Search for the cell housing the specified text and yield its (x, y) center coordinate. 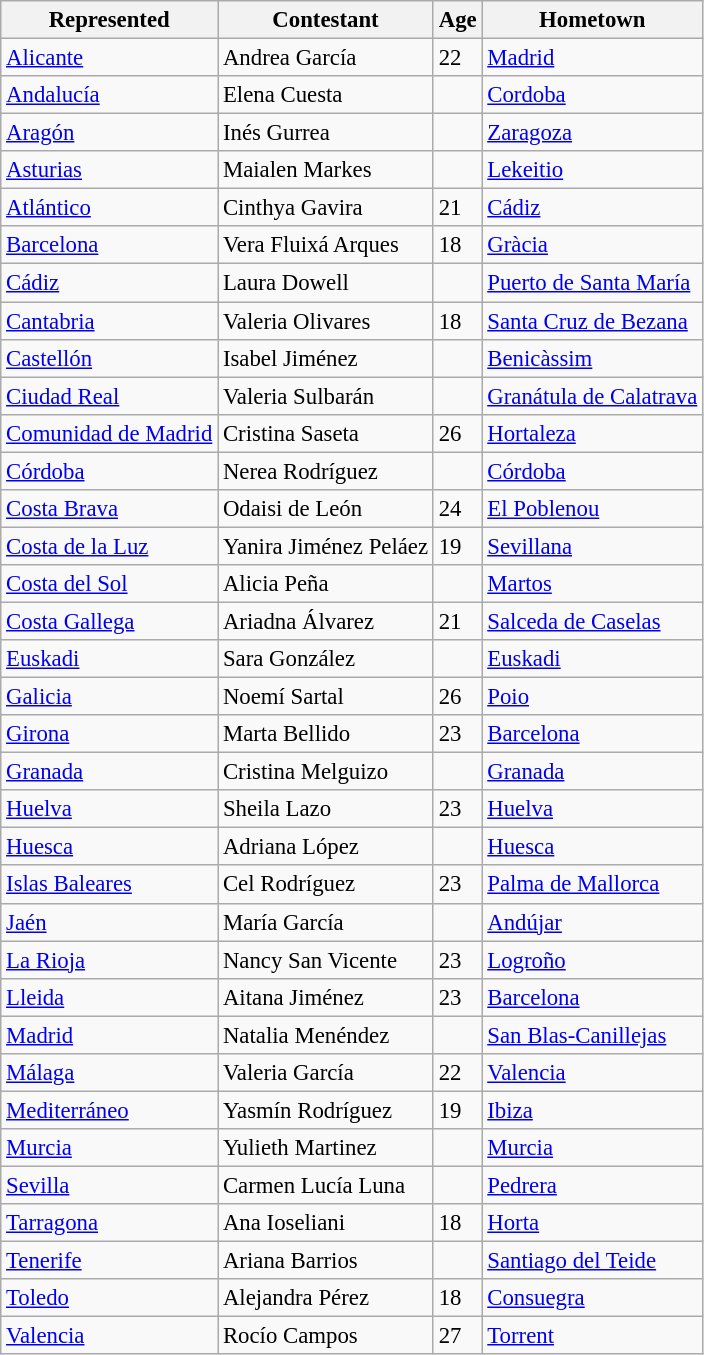
Sara González (326, 659)
Málaga (110, 1073)
Galicia (110, 697)
Carmen Lucía Luna (326, 1185)
Valeria García (326, 1073)
Martos (592, 584)
Cristina Saseta (326, 433)
Puerto de Santa María (592, 283)
Santa Cruz de Bezana (592, 321)
Age (458, 20)
Costa del Sol (110, 584)
Salceda de Caselas (592, 621)
Valeria Sulbarán (326, 396)
Rocío Campos (326, 1336)
Noemí Sartal (326, 697)
Vera Fluixá Arques (326, 245)
Atlántico (110, 208)
Odaisi de León (326, 509)
Ariadna Álvarez (326, 621)
Cristina Melguizo (326, 772)
Costa Gallega (110, 621)
Cantabria (110, 321)
27 (458, 1336)
Horta (592, 1223)
Hometown (592, 20)
El Poblenou (592, 509)
Ibiza (592, 1110)
Cel Rodríguez (326, 885)
Andalucía (110, 95)
Represented (110, 20)
Laura Dowell (326, 283)
Logroño (592, 960)
Tarragona (110, 1223)
María García (326, 922)
Gràcia (592, 245)
Elena Cuesta (326, 95)
Inés Gurrea (326, 133)
Yanira Jiménez Peláez (326, 546)
Asturias (110, 170)
Nerea Rodríguez (326, 471)
La Rioja (110, 960)
Lekeitio (592, 170)
Valeria Olivares (326, 321)
24 (458, 509)
Yasmín Rodríguez (326, 1110)
Torrent (592, 1336)
Contestant (326, 20)
Isabel Jiménez (326, 358)
San Blas-Canillejas (592, 1035)
Lleida (110, 997)
Sheila Lazo (326, 809)
Ana Ioseliani (326, 1223)
Natalia Menéndez (326, 1035)
Tenerife (110, 1261)
Sevillana (592, 546)
Aitana Jiménez (326, 997)
Andújar (592, 922)
Costa de la Luz (110, 546)
Cinthya Gavira (326, 208)
Pedrera (592, 1185)
Ariana Barrios (326, 1261)
Comunidad de Madrid (110, 433)
Cordoba (592, 95)
Consuegra (592, 1298)
Adriana López (326, 847)
Mediterráneo (110, 1110)
Aragón (110, 133)
Alicante (110, 58)
Benicàssim (592, 358)
Marta Bellido (326, 734)
Alicia Peña (326, 584)
Palma de Mallorca (592, 885)
Jaén (110, 922)
Poio (592, 697)
Ciudad Real (110, 396)
Islas Baleares (110, 885)
Nancy San Vicente (326, 960)
Castellón (110, 358)
Hortaleza (592, 433)
Maialen Markes (326, 170)
Granátula de Calatrava (592, 396)
Sevilla (110, 1185)
Girona (110, 734)
Alejandra Pérez (326, 1298)
Andrea García (326, 58)
Santiago del Teide (592, 1261)
Costa Brava (110, 509)
Zaragoza (592, 133)
Yulieth Martinez (326, 1148)
Toledo (110, 1298)
